Detect which cell encompasses the target text, then output its (X, Y) center coordinate. 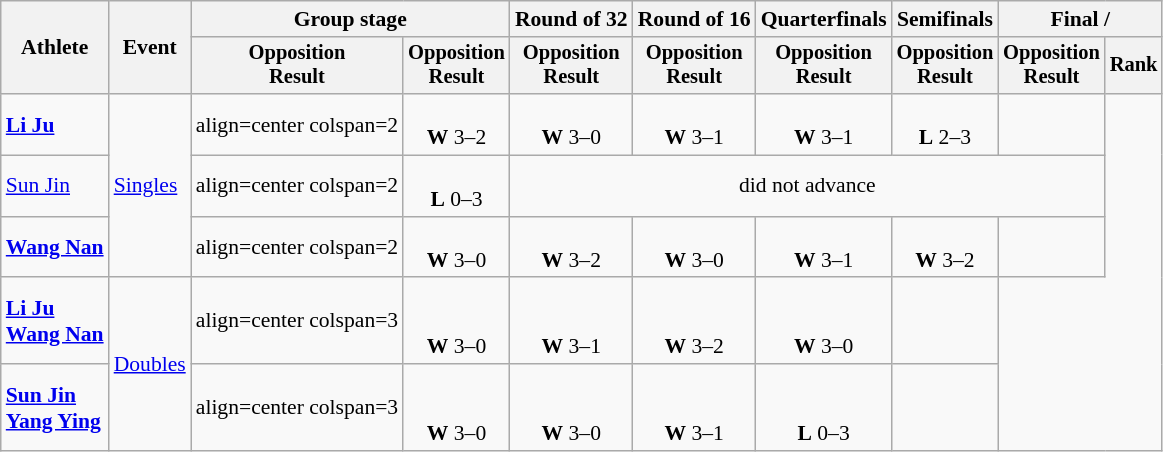
Wang Nan (55, 248)
Li Ju (55, 124)
Round of 16 (694, 19)
Sun Jin (55, 186)
Round of 32 (572, 19)
Quarterfinals (824, 19)
did not advance (808, 186)
Final / (1080, 19)
Li Ju Wang Nan (55, 322)
L 2–3 (946, 124)
Semifinals (946, 19)
Sun Jin Yang Ying (55, 408)
Group stage (350, 19)
Rank (1134, 66)
Athlete (55, 48)
Doubles (150, 364)
Event (150, 48)
Singles (150, 186)
